Find where the given text appears and provide that cell's center as (x, y) coordinate. 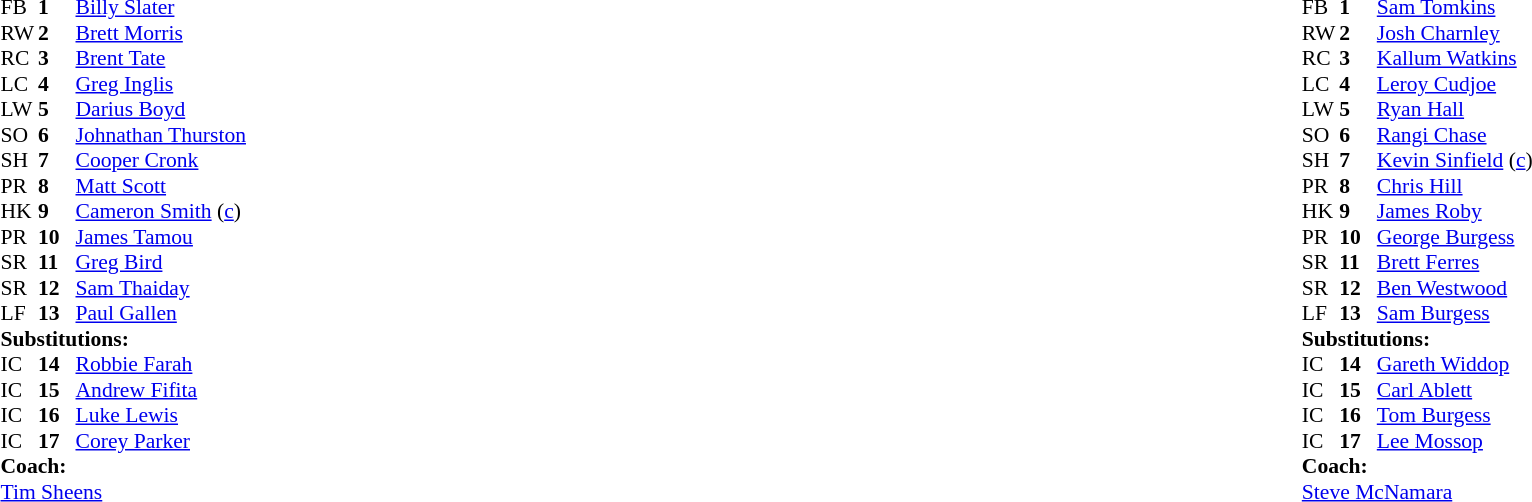
Coach: (122, 467)
Luke Lewis (161, 415)
Brett Morris (161, 33)
Corey Parker (161, 441)
Substitutions: (122, 339)
Robbie Farah (161, 365)
Greg Inglis (161, 84)
Andrew Fifita (161, 390)
Cameron Smith (c) (161, 211)
Brent Tate (161, 59)
Johnathan Thurston (161, 135)
Cooper Cronk (161, 161)
Greg Bird (161, 263)
Darius Boyd (161, 109)
James Tamou (161, 237)
Matt Scott (161, 186)
Paul Gallen (161, 313)
Sam Thaiday (161, 288)
